Determine the [X, Y] coordinate at the center of the cell enclosing the given text.  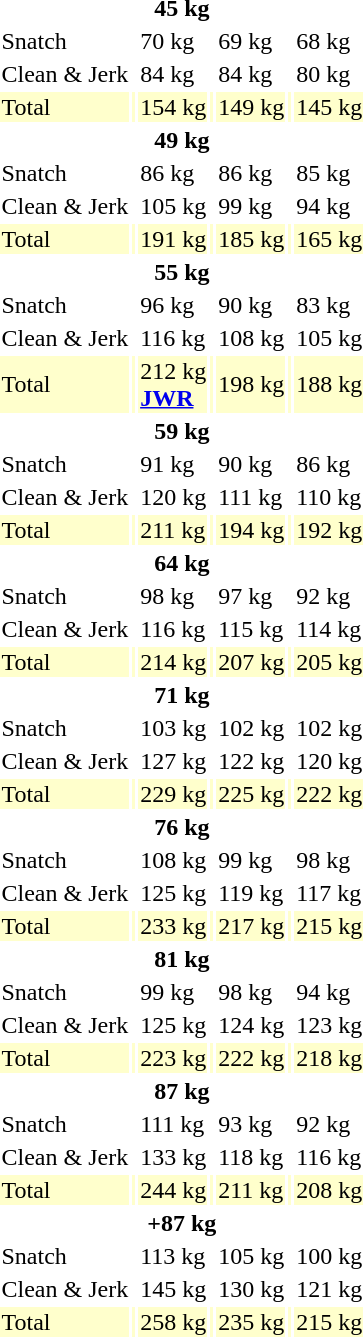
223 kg [174, 1058]
69 kg [252, 41]
233 kg [174, 926]
217 kg [252, 926]
212 kgJWR [174, 384]
120 kg [174, 497]
154 kg [174, 107]
191 kg [174, 239]
124 kg [252, 1025]
229 kg [174, 794]
96 kg [174, 305]
149 kg [252, 107]
235 kg [252, 1322]
70 kg [174, 41]
103 kg [174, 728]
145 kg [174, 1289]
119 kg [252, 893]
214 kg [174, 662]
91 kg [174, 464]
118 kg [252, 1157]
194 kg [252, 530]
113 kg [174, 1256]
130 kg [252, 1289]
115 kg [252, 629]
133 kg [174, 1157]
93 kg [252, 1124]
207 kg [252, 662]
122 kg [252, 761]
185 kg [252, 239]
244 kg [174, 1190]
102 kg [252, 728]
198 kg [252, 384]
127 kg [174, 761]
97 kg [252, 596]
258 kg [174, 1322]
222 kg [252, 1058]
225 kg [252, 794]
